Provide the (X, Y) coordinate of the cell's center where the given text is located.  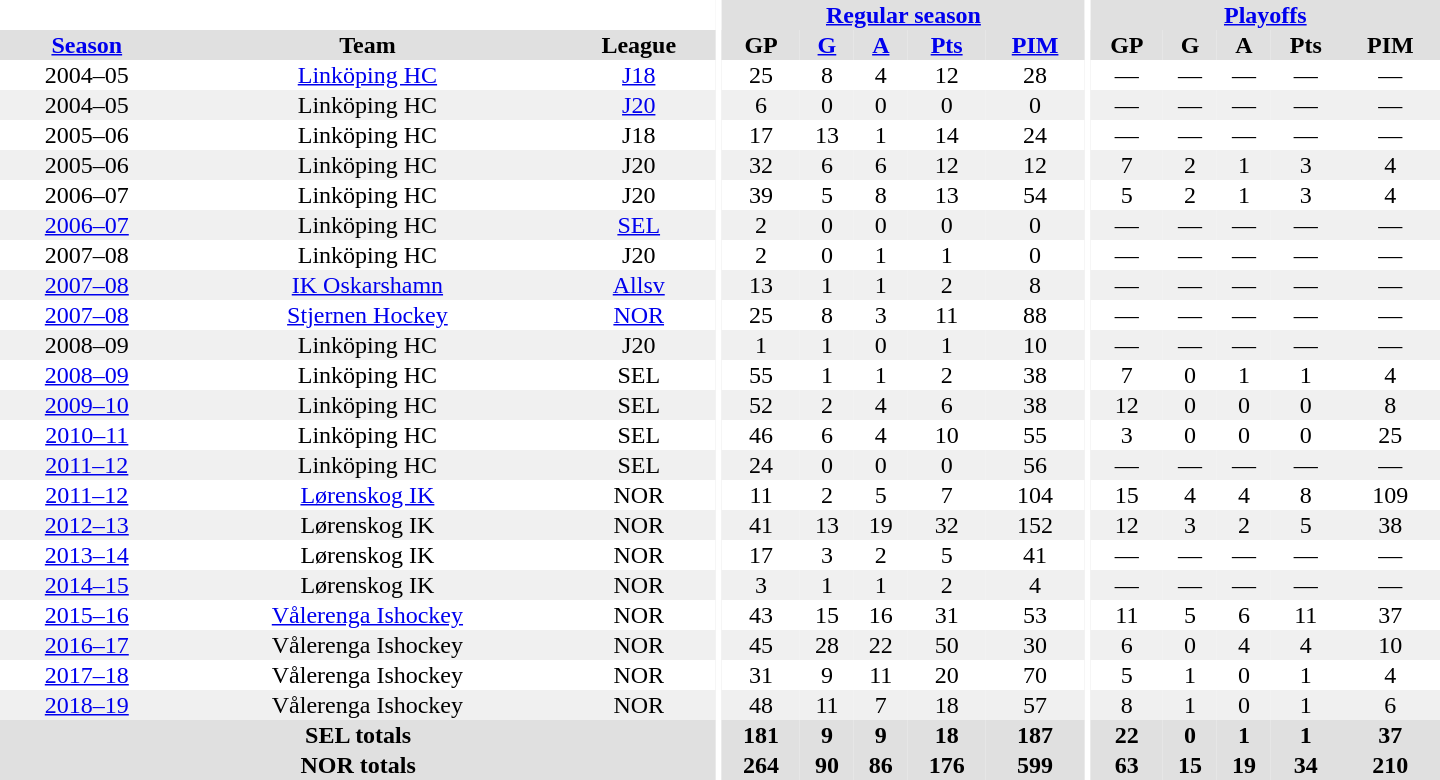
39 (761, 195)
43 (761, 615)
Playoffs (1266, 15)
2017–18 (87, 675)
56 (1036, 465)
57 (1036, 705)
2010–11 (87, 435)
48 (761, 705)
2009–10 (87, 405)
210 (1390, 765)
16 (881, 615)
Team (368, 45)
52 (761, 405)
NOR totals (358, 765)
2015–16 (87, 615)
14 (947, 135)
264 (761, 765)
Stjernen Hockey (368, 315)
63 (1127, 765)
54 (1036, 195)
50 (947, 645)
599 (1036, 765)
2012–13 (87, 525)
109 (1390, 495)
53 (1036, 615)
34 (1306, 765)
2018–19 (87, 705)
Allsv (638, 285)
2016–17 (87, 645)
2013–14 (87, 555)
152 (1036, 525)
30 (1036, 645)
20 (947, 675)
League (638, 45)
SEL totals (358, 735)
45 (761, 645)
176 (947, 765)
88 (1036, 315)
46 (761, 435)
2014–15 (87, 585)
Regular season (903, 15)
IK Oskarshamn (368, 285)
86 (881, 765)
90 (827, 765)
104 (1036, 495)
70 (1036, 675)
187 (1036, 735)
181 (761, 735)
Season (87, 45)
